Return (X, Y) of the center of cell containing provided text 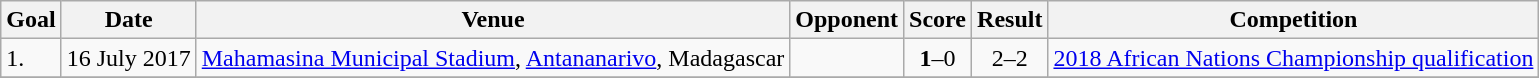
Result (1010, 20)
2018 African Nations Championship qualification (1294, 58)
Date (128, 20)
Goal (31, 20)
Competition (1294, 20)
16 July 2017 (128, 58)
Score (938, 20)
1. (31, 58)
Opponent (847, 20)
1–0 (938, 58)
Mahamasina Municipal Stadium, Antananarivo, Madagascar (493, 58)
Venue (493, 20)
2–2 (1010, 58)
